Locate the cell with the specified text and output its (X, Y) center coordinate. 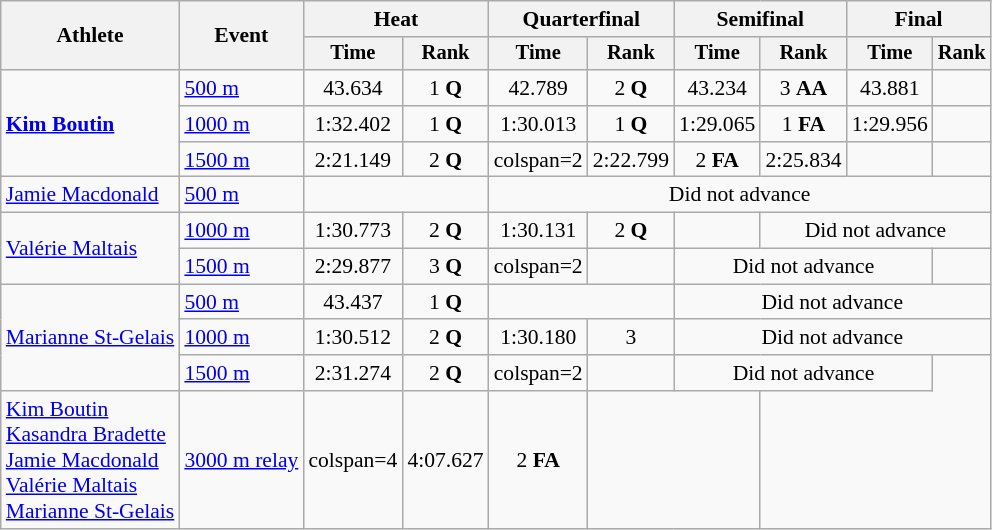
1:29.956 (890, 124)
colspan=4 (352, 460)
Event (241, 36)
43.437 (352, 302)
1:30.180 (538, 338)
42.789 (538, 88)
3 (631, 338)
2:29.877 (352, 267)
43.881 (890, 88)
3 Q (445, 267)
1:29.065 (717, 124)
1:30.773 (352, 231)
2:25.834 (803, 160)
Quarterfinal (582, 19)
Semifinal (760, 19)
Kim Boutin (90, 124)
43.234 (717, 88)
Heat (396, 19)
4:07.627 (445, 460)
2:31.274 (352, 373)
43.634 (352, 88)
1:30.131 (538, 231)
2:21.149 (352, 160)
1 FA (803, 124)
2:22.799 (631, 160)
3000 m relay (241, 460)
3 AA (803, 88)
1:30.512 (352, 338)
Jamie Macdonald (90, 195)
Valérie Maltais (90, 248)
Final (919, 19)
Athlete (90, 36)
1:32.402 (352, 124)
Kim BoutinKasandra BradetteJamie MacdonaldValérie MaltaisMarianne St-Gelais (90, 460)
Marianne St-Gelais (90, 338)
1:30.013 (538, 124)
